Determine the [x, y] coordinate at the center of the cell enclosing the given text.  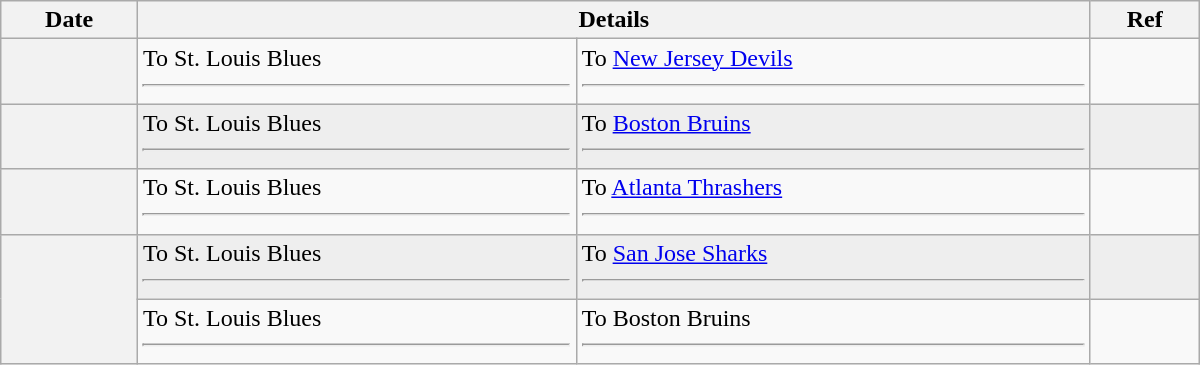
Date [70, 20]
Ref [1144, 20]
Details [614, 20]
To Atlanta Thrashers [833, 202]
To New Jersey Devils [833, 72]
To San Jose Sharks [833, 266]
